Determine the (X, Y) coordinate at the center of the cell enclosing the given text.  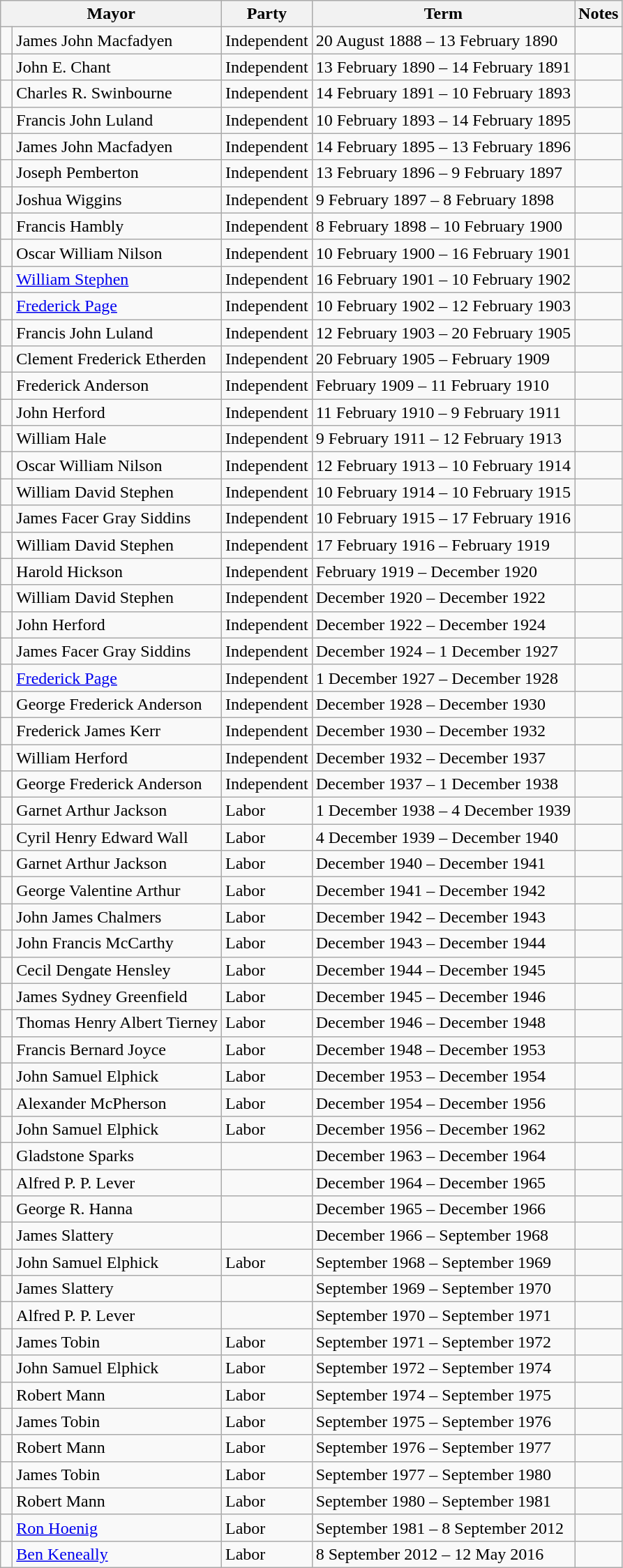
10 February 1914 – 10 February 1915 (443, 492)
December 1922 – December 1924 (443, 625)
December 1954 – December 1956 (443, 1103)
September 1970 – September 1971 (443, 1315)
Frederick Anderson (117, 386)
December 1963 – December 1964 (443, 1156)
10 February 1915 – 17 February 1916 (443, 518)
September 1975 – September 1976 (443, 1421)
13 February 1890 – 14 February 1891 (443, 67)
George R. Hanna (117, 1209)
February 1909 – 11 February 1910 (443, 386)
December 1953 – December 1954 (443, 1076)
December 1940 – December 1941 (443, 864)
December 1964 – December 1965 (443, 1183)
11 February 1910 – 9 February 1911 (443, 412)
John Francis McCarthy (117, 943)
Charles R. Swinbourne (117, 94)
December 1944 – December 1945 (443, 970)
20 August 1888 – 13 February 1890 (443, 40)
September 1976 – September 1977 (443, 1448)
8 September 2012 – 12 May 2016 (443, 1554)
John James Chalmers (117, 917)
December 1945 – December 1946 (443, 996)
William Hale (117, 439)
September 1974 – September 1975 (443, 1395)
December 1966 – September 1968 (443, 1236)
December 1932 – December 1937 (443, 757)
Cecil Dengate Hensley (117, 970)
Clement Frederick Etherden (117, 359)
December 1942 – December 1943 (443, 917)
Joshua Wiggins (117, 200)
September 1968 – September 1969 (443, 1262)
Harold Hickson (117, 572)
December 1965 – December 1966 (443, 1209)
9 February 1911 – 12 February 1913 (443, 439)
December 1956 – December 1962 (443, 1129)
12 February 1903 – 20 February 1905 (443, 333)
September 1969 – September 1970 (443, 1289)
17 February 1916 – February 1919 (443, 545)
September 1980 – September 1981 (443, 1501)
16 February 1901 – 10 February 1902 (443, 279)
John E. Chant (117, 67)
William Stephen (117, 279)
December 1928 – December 1930 (443, 704)
December 1946 – December 1948 (443, 1023)
Francis Hambly (117, 226)
Cyril Henry Edward Wall (117, 837)
20 February 1905 – February 1909 (443, 359)
Thomas Henry Albert Tierney (117, 1023)
9 February 1897 – 8 February 1898 (443, 200)
Ron Hoenig (117, 1528)
4 December 1939 – December 1940 (443, 837)
1 December 1938 – 4 December 1939 (443, 811)
1 December 1927 – December 1928 (443, 678)
George Valentine Arthur (117, 890)
Term (443, 14)
10 February 1900 – 16 February 1901 (443, 253)
Party (267, 14)
September 1981 – 8 September 2012 (443, 1528)
James Sydney Greenfield (117, 996)
December 1943 – December 1944 (443, 943)
December 1941 – December 1942 (443, 890)
December 1948 – December 1953 (443, 1050)
December 1920 – December 1922 (443, 598)
December 1924 – 1 December 1927 (443, 651)
September 1971 – September 1972 (443, 1342)
14 February 1891 – 10 February 1893 (443, 94)
10 February 1893 – 14 February 1895 (443, 120)
14 February 1895 – 13 February 1896 (443, 147)
Gladstone Sparks (117, 1156)
10 February 1902 – 12 February 1903 (443, 306)
December 1937 – 1 December 1938 (443, 784)
September 1972 – September 1974 (443, 1368)
William Herford (117, 757)
Alexander McPherson (117, 1103)
12 February 1913 – 10 February 1914 (443, 465)
December 1930 – December 1932 (443, 731)
8 February 1898 – 10 February 1900 (443, 226)
Frederick James Kerr (117, 731)
Mayor (112, 14)
Ben Keneally (117, 1554)
September 1977 – September 1980 (443, 1474)
February 1919 – December 1920 (443, 572)
13 February 1896 – 9 February 1897 (443, 173)
Notes (599, 14)
Francis Bernard Joyce (117, 1050)
Joseph Pemberton (117, 173)
